Return the [x, y] coordinate for the center point of the cell that contains the specified text.  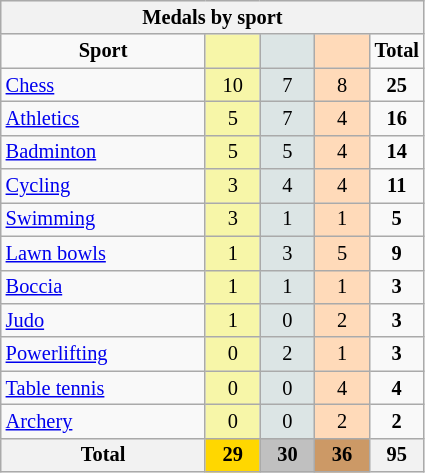
10 [232, 85]
11 [396, 186]
29 [232, 455]
30 [288, 455]
36 [342, 455]
Powerlifting [104, 354]
Athletics [104, 118]
Cycling [104, 186]
16 [396, 118]
Boccia [104, 287]
Archery [104, 421]
8 [342, 85]
Medals by sport [212, 17]
Chess [104, 85]
Badminton [104, 152]
9 [396, 253]
Table tennis [104, 388]
Judo [104, 320]
Sport [104, 51]
95 [396, 455]
Swimming [104, 219]
Lawn bowls [104, 253]
25 [396, 85]
14 [396, 152]
